Capture the cell that displays the provided text and extract its (x, y) central coordinate. 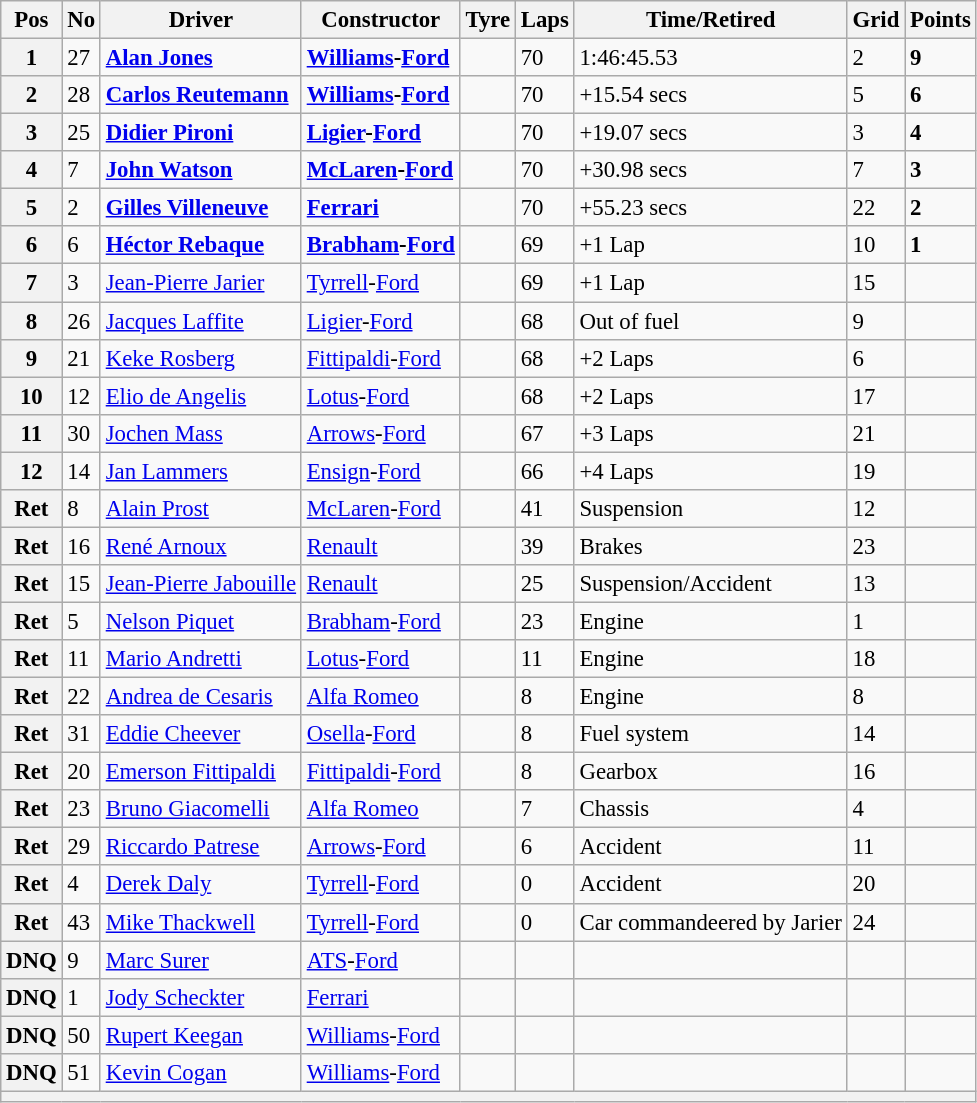
Andrea de Cesaris (200, 697)
Suspension (710, 509)
19 (876, 471)
Mike Thackwell (200, 922)
Grid (876, 20)
Kevin Cogan (200, 1073)
51 (81, 1073)
Brakes (710, 546)
Marc Surer (200, 960)
Carlos Reutemann (200, 95)
Nelson Piquet (200, 621)
18 (876, 659)
41 (544, 509)
Pos (32, 20)
Chassis (710, 809)
Bruno Giacomelli (200, 809)
+19.07 secs (710, 133)
Rupert Keegan (200, 1035)
Eddie Cheever (200, 734)
Jean-Pierre Jarier (200, 283)
Jody Scheckter (200, 997)
66 (544, 471)
Jean-Pierre Jabouille (200, 584)
27 (81, 58)
Gilles Villeneuve (200, 208)
+4 Laps (710, 471)
Didier Pironi (200, 133)
Alan Jones (200, 58)
Fuel system (710, 734)
Héctor Rebaque (200, 245)
Laps (544, 20)
39 (544, 546)
Alain Prost (200, 509)
Ensign-Ford (380, 471)
+15.54 secs (710, 95)
Jan Lammers (200, 471)
17 (876, 396)
Mario Andretti (200, 659)
1:46:45.53 (710, 58)
+3 Laps (710, 433)
Constructor (380, 20)
50 (81, 1035)
Driver (200, 20)
John Watson (200, 170)
Points (940, 20)
+55.23 secs (710, 208)
30 (81, 433)
43 (81, 922)
24 (876, 922)
ATS-Ford (380, 960)
Tyre (488, 20)
+30.98 secs (710, 170)
Jochen Mass (200, 433)
Time/Retired (710, 20)
Elio de Angelis (200, 396)
René Arnoux (200, 546)
Gearbox (710, 772)
67 (544, 433)
No (81, 20)
Car commandeered by Jarier (710, 922)
28 (81, 95)
Suspension/Accident (710, 584)
Emerson Fittipaldi (200, 772)
Derek Daly (200, 885)
31 (81, 734)
Osella-Ford (380, 734)
Riccardo Patrese (200, 847)
29 (81, 847)
26 (81, 321)
13 (876, 584)
Out of fuel (710, 321)
Jacques Laffite (200, 321)
Keke Rosberg (200, 358)
